Return the [x, y] coordinate for the center point of the cell that contains the specified text.  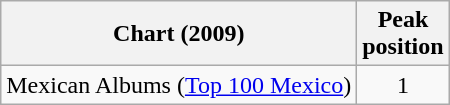
1 [403, 85]
Chart (2009) [179, 34]
Mexican Albums (Top 100 Mexico) [179, 85]
Peak position [403, 34]
